Extract the (x, y) coordinate from the center of the cell holding the provided text.  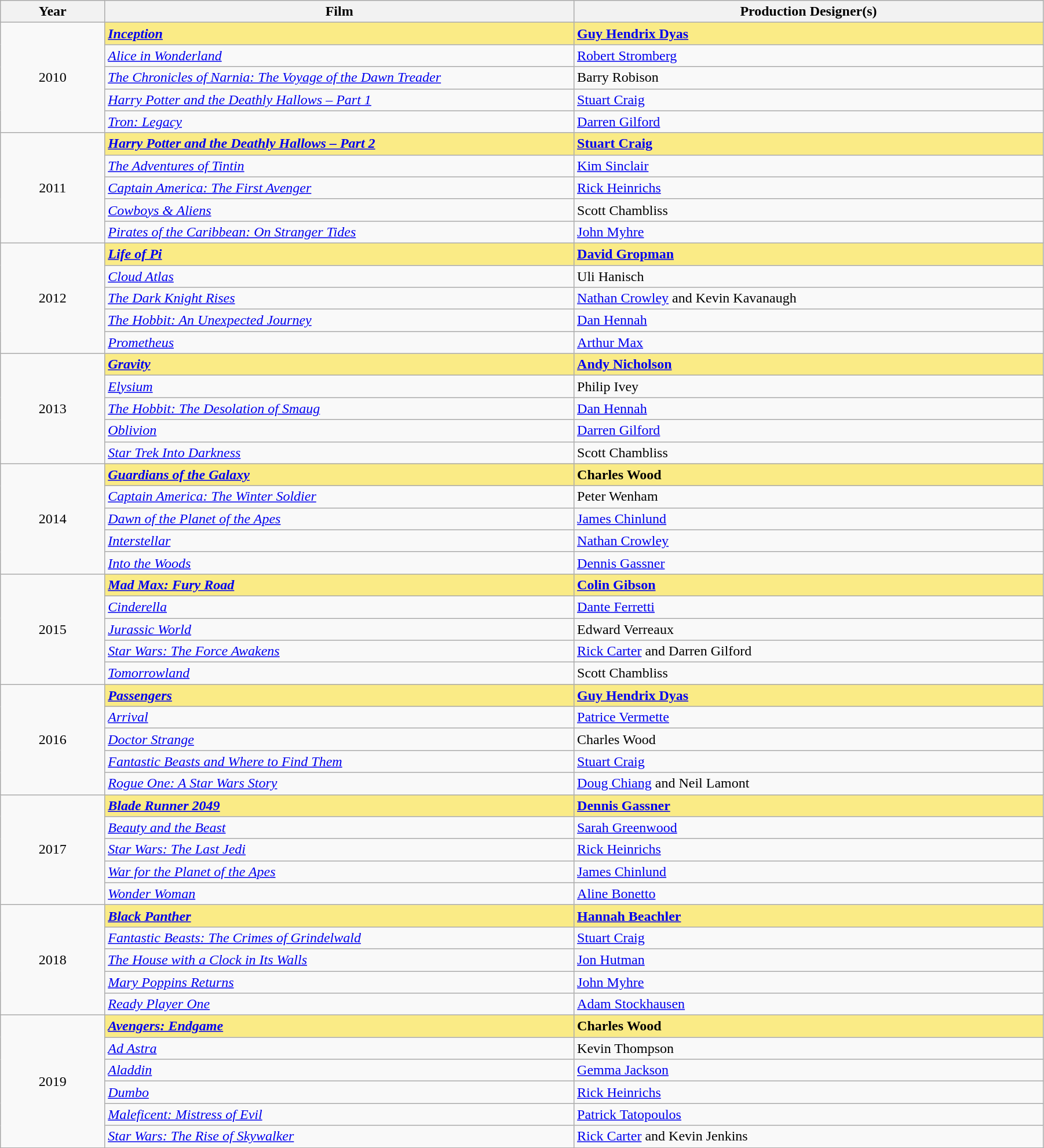
Rick Carter and Darren Gilford (809, 651)
Alice in Wonderland (340, 56)
Arthur Max (809, 342)
Star Wars: The Force Awakens (340, 651)
Beauty and the Beast (340, 828)
Gemma Jackson (809, 1070)
2010 (53, 78)
Tomorrowland (340, 673)
Gravity (340, 365)
Cinderella (340, 607)
Captain America: The Winter Soldier (340, 497)
Prometheus (340, 342)
Mary Poppins Returns (340, 982)
Patrick Tatopoulos (809, 1114)
Oblivion (340, 431)
Dawn of the Planet of the Apes (340, 519)
Dante Ferretti (809, 607)
Adam Stockhausen (809, 1004)
2017 (53, 850)
Production Designer(s) (809, 12)
Passengers (340, 695)
Star Trek Into Darkness (340, 453)
Edward Verreaux (809, 629)
Harry Potter and the Deathly Hallows – Part 1 (340, 100)
Colin Gibson (809, 585)
Avengers: Endgame (340, 1026)
2013 (53, 409)
Kim Sinclair (809, 166)
Pirates of the Caribbean: On Stranger Tides (340, 232)
Dumbo (340, 1092)
Doctor Strange (340, 739)
Uli Hanisch (809, 276)
Cloud Atlas (340, 276)
Jurassic World (340, 629)
Nathan Crowley and Kevin Kavanaugh (809, 298)
Jon Hutman (809, 960)
Black Panther (340, 916)
Blade Runner 2049 (340, 806)
Inception (340, 34)
Aline Bonetto (809, 894)
Captain America: The First Avenger (340, 188)
The Adventures of Tintin (340, 166)
Hannah Beachler (809, 916)
Year (53, 12)
Rogue One: A Star Wars Story (340, 783)
Ready Player One (340, 1004)
2018 (53, 960)
The Hobbit: An Unexpected Journey (340, 320)
The House with a Clock in Its Walls (340, 960)
Cowboys & Aliens (340, 210)
Barry Robison (809, 78)
Peter Wenham (809, 497)
Andy Nicholson (809, 365)
2019 (53, 1081)
Star Wars: The Rise of Skywalker (340, 1136)
Interstellar (340, 541)
The Dark Knight Rises (340, 298)
Ad Astra (340, 1048)
War for the Planet of the Apes (340, 872)
Guardians of the Galaxy (340, 475)
Fantastic Beasts and Where to Find Them (340, 761)
The Hobbit: The Desolation of Smaug (340, 409)
Elysium (340, 387)
Mad Max: Fury Road (340, 585)
Kevin Thompson (809, 1048)
The Chronicles of Narnia: The Voyage of the Dawn Treader (340, 78)
Robert Stromberg (809, 56)
2015 (53, 629)
2014 (53, 519)
2016 (53, 739)
Into the Woods (340, 563)
Star Wars: The Last Jedi (340, 850)
2012 (53, 298)
Fantastic Beasts: The Crimes of Grindelwald (340, 938)
Sarah Greenwood (809, 828)
Tron: Legacy (340, 122)
David Gropman (809, 254)
Film (340, 12)
Philip Ivey (809, 387)
Rick Carter and Kevin Jenkins (809, 1136)
Aladdin (340, 1070)
Nathan Crowley (809, 541)
Maleficent: Mistress of Evil (340, 1114)
2011 (53, 188)
Arrival (340, 717)
Life of Pi (340, 254)
Doug Chiang and Neil Lamont (809, 783)
Patrice Vermette (809, 717)
Harry Potter and the Deathly Hallows – Part 2 (340, 144)
Wonder Woman (340, 894)
